Identify which cell holds the provided text, then report its (x, y) central coordinate. 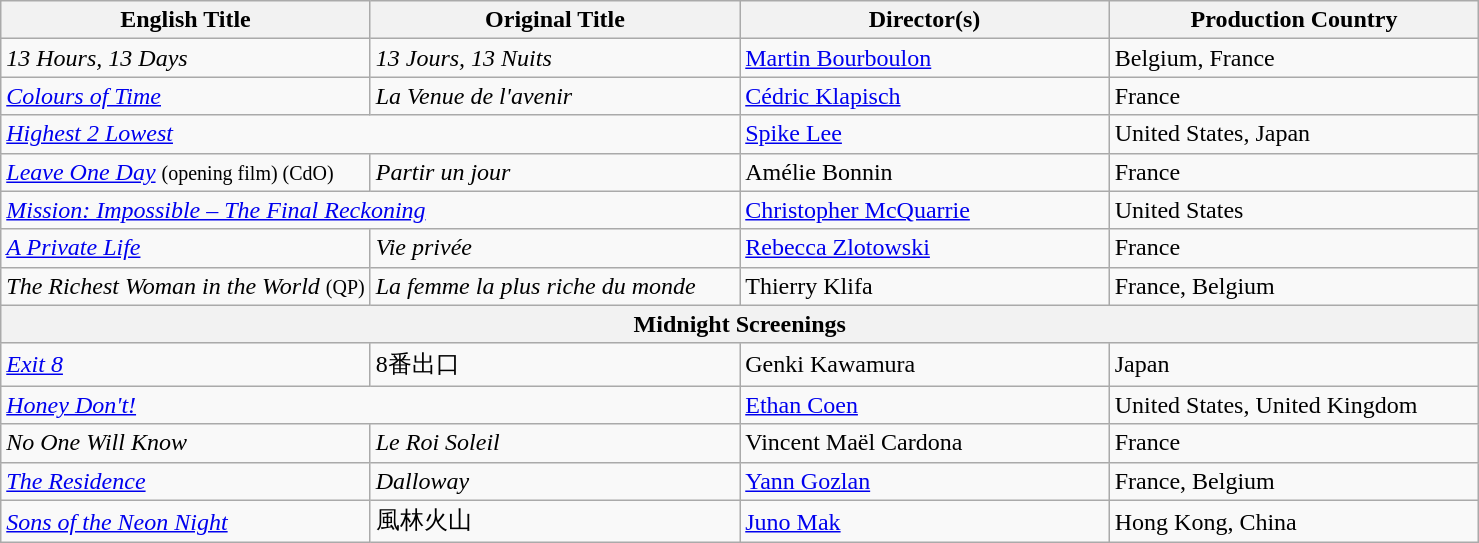
Genki Kawamura (924, 364)
Highest 2 Lowest (370, 134)
13 Jours, 13 Nuits (554, 58)
Cédric Klapisch (924, 96)
Vincent Maël Cardona (924, 443)
Christopher McQuarrie (924, 210)
Sons of the Neon Night (186, 522)
Martin Bourboulon (924, 58)
Yann Gozlan (924, 481)
English Title (186, 20)
Colours of Time (186, 96)
La femme la plus riche du monde (554, 286)
Dalloway (554, 481)
No One Will Know (186, 443)
The Richest Woman in the World (QP) (186, 286)
13 Hours, 13 Days (186, 58)
Original Title (554, 20)
United States (1294, 210)
Vie privée (554, 248)
Leave One Day (opening film) (CdO) (186, 172)
Japan (1294, 364)
Amélie Bonnin (924, 172)
Exit 8 (186, 364)
United States, United Kingdom (1294, 405)
Belgium, France (1294, 58)
Mission: Impossible – The Final Reckoning (370, 210)
La Venue de l'avenir (554, 96)
Ethan Coen (924, 405)
Le Roi Soleil (554, 443)
風林火山 (554, 522)
A Private Life (186, 248)
Honey Don't! (370, 405)
Midnight Screenings (740, 324)
Partir un jour (554, 172)
Thierry Klifa (924, 286)
Production Country (1294, 20)
8番出口 (554, 364)
Director(s) (924, 20)
Spike Lee (924, 134)
The Residence (186, 481)
Hong Kong, China (1294, 522)
Juno Mak (924, 522)
Rebecca Zlotowski (924, 248)
United States, Japan (1294, 134)
